Provide the [X, Y] coordinate of the cell's center where the given text is located.  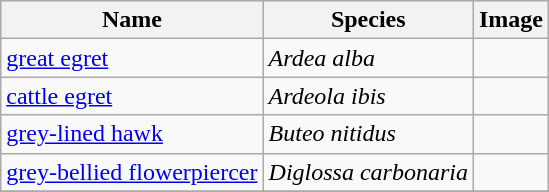
Species [368, 20]
great egret [132, 58]
Ardeola ibis [368, 96]
Ardea alba [368, 58]
Buteo nitidus [368, 134]
Diglossa carbonaria [368, 172]
Name [132, 20]
cattle egret [132, 96]
grey-lined hawk [132, 134]
Image [510, 20]
grey-bellied flowerpiercer [132, 172]
